Locate the cell with the specified text and output its (x, y) center coordinate. 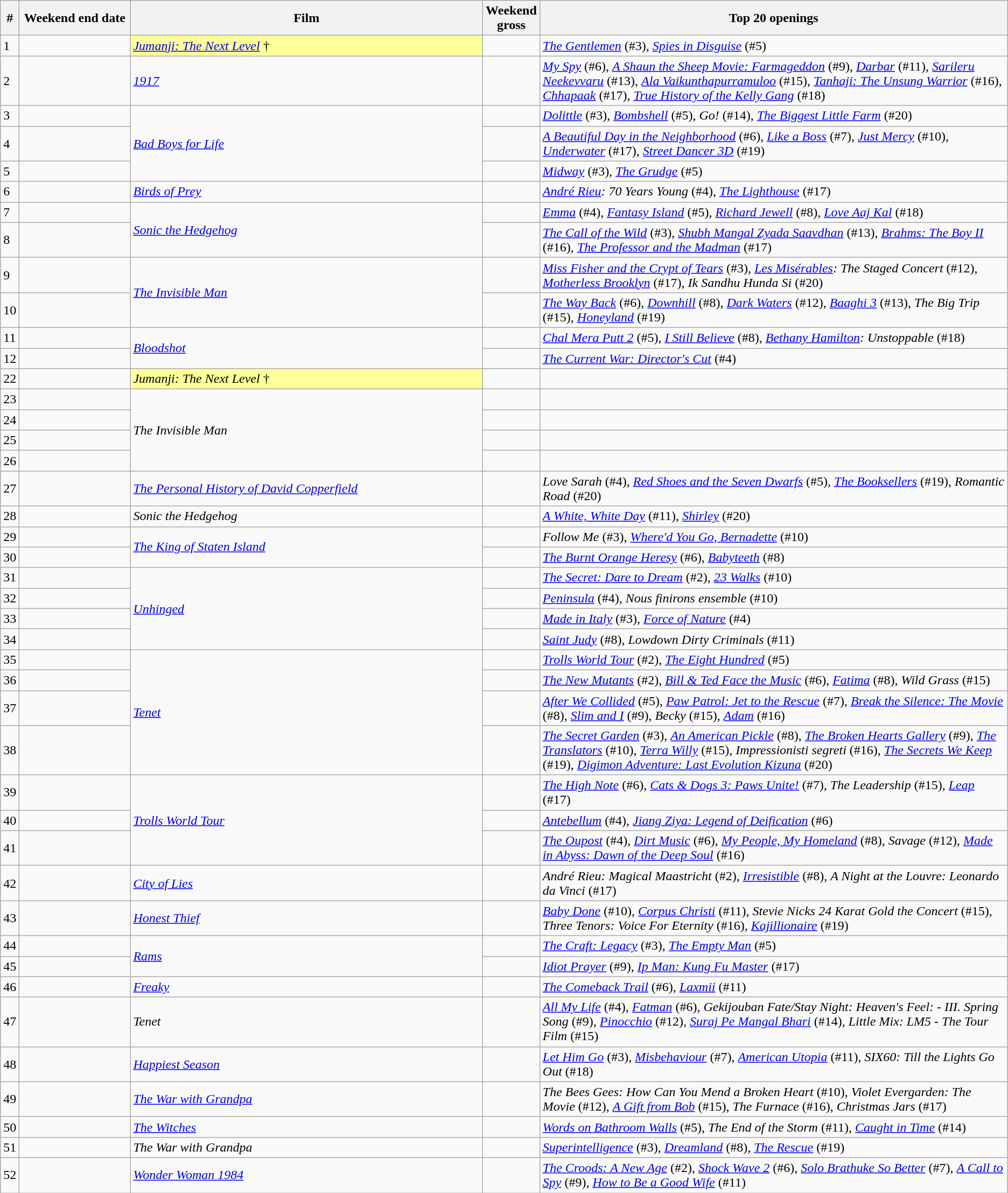
Trolls World Tour (#2), The Eight Hundred (#5) (773, 659)
Idiot Prayer (#9), Ip Man: Kung Fu Master (#17) (773, 966)
1 (10, 46)
49 (10, 1099)
12 (10, 358)
Unhinged (307, 608)
2 (10, 81)
1917 (307, 81)
4 (10, 143)
9 (10, 275)
34 (10, 639)
Words on Bathroom Walls (#5), The End of the Storm (#11), Caught in Time (#14) (773, 1127)
The Comeback Trail (#6), Laxmii (#11) (773, 987)
22 (10, 379)
Chal Mera Putt 2 (#5), I Still Believe (#8), Bethany Hamilton: Unstoppable (#18) (773, 338)
29 (10, 537)
Let Him Go (#3), Misbehaviour (#7), American Utopia (#11), SIX60: Till the Lights Go Out (#18) (773, 1064)
Antebellum (#4), Jiang Ziya: Legend of Deification (#6) (773, 820)
33 (10, 619)
50 (10, 1127)
Film (307, 18)
Miss Fisher and the Crypt of Tears (#3), Les Misérables: The Staged Concert (#12), Motherless Brooklyn (#17), Ik Sandhu Hunda Si (#20) (773, 275)
The Burnt Orange Heresy (#6), Babyteeth (#8) (773, 557)
The King of Staten Island (307, 547)
The Way Back (#6), Downhill (#8), Dark Waters (#12), Baaghi 3 (#13), The Big Trip (#15), Honeyland (#19) (773, 310)
After We Collided (#5), Paw Patrol: Jet to the Rescue (#7), Break the Silence: The Movie (#8), Slim and I (#9), Becky (#15), Adam (#16) (773, 707)
45 (10, 966)
36 (10, 680)
44 (10, 946)
Trolls World Tour (307, 820)
3 (10, 116)
47 (10, 1022)
Weekend end date (75, 18)
Peninsula (#4), Nous finirons ensemble (#10) (773, 598)
26 (10, 461)
6 (10, 192)
City of Lies (307, 883)
The Craft: Legacy (#3), The Empty Man (#5) (773, 946)
42 (10, 883)
30 (10, 557)
Happiest Season (307, 1064)
The Personal History of David Copperfield (307, 489)
43 (10, 918)
7 (10, 212)
23 (10, 399)
Midway (#3), The Grudge (#5) (773, 171)
André Rieu: 70 Years Young (#4), The Lighthouse (#17) (773, 192)
Made in Italy (#3), Force of Nature (#4) (773, 619)
27 (10, 489)
52 (10, 1175)
32 (10, 598)
Freaky (307, 987)
Top 20 openings (773, 18)
40 (10, 820)
The Call of the Wild (#3), Shubh Mangal Zyada Saavdhan (#13), Brahms: The Boy II (#16), The Professor and the Madman (#17) (773, 240)
Bloodshot (307, 348)
The High Note (#6), Cats & Dogs 3: Paws Unite! (#7), The Leadership (#15), Leap (#17) (773, 792)
46 (10, 987)
10 (10, 310)
Bad Boys for Life (307, 143)
The New Mutants (#2), Bill & Ted Face the Music (#6), Fatima (#8), Wild Grass (#15) (773, 680)
# (10, 18)
Saint Judy (#8), Lowdown Dirty Criminals (#11) (773, 639)
41 (10, 848)
39 (10, 792)
André Rieu: Magical Maastricht (#2), Irresistible (#8), A Night at the Louvre: Leonardo da Vinci (#17) (773, 883)
The Croods: A New Age (#2), Shock Wave 2 (#6), Solo Brathuke So Better (#7), A Call to Spy (#9), How to Be a Good Wife (#11) (773, 1175)
25 (10, 440)
The Gentlemen (#3), Spies in Disguise (#5) (773, 46)
A Beautiful Day in the Neighborhood (#6), Like a Boss (#7), Just Mercy (#10), Underwater (#17), Street Dancer 3D (#19) (773, 143)
51 (10, 1147)
Rams (307, 956)
24 (10, 420)
5 (10, 171)
Weekendgross (512, 18)
Emma (#4), Fantasy Island (#5), Richard Jewell (#8), Love Aaj Kal (#18) (773, 212)
A White, White Day (#11), Shirley (#20) (773, 516)
8 (10, 240)
31 (10, 578)
37 (10, 707)
Wonder Woman 1984 (307, 1175)
28 (10, 516)
Baby Done (#10), Corpus Christi (#11), Stevie Nicks 24 Karat Gold the Concert (#15), Three Tenors: Voice For Eternity (#16), Kajillionaire (#19) (773, 918)
The Witches (307, 1127)
48 (10, 1064)
11 (10, 338)
The Current War: Director's Cut (#4) (773, 358)
Dolittle (#3), Bombshell (#5), Go! (#14), The Biggest Little Farm (#20) (773, 116)
Follow Me (#3), Where'd You Go, Bernadette (#10) (773, 537)
Honest Thief (307, 918)
The Oupost (#4), Dirt Music (#6), My People, My Homeland (#8), Savage (#12), Made in Abyss: Dawn of the Deep Soul (#16) (773, 848)
Love Sarah (#4), Red Shoes and the Seven Dwarfs (#5), The Booksellers (#19), Romantic Road (#20) (773, 489)
35 (10, 659)
The Secret: Dare to Dream (#2), 23 Walks (#10) (773, 578)
Birds of Prey (307, 192)
38 (10, 750)
Superintelligence (#3), Dreamland (#8), The Rescue (#19) (773, 1147)
